Pinpoint the cell where the given text exists, returning its [X, Y] midpoint coordinate. 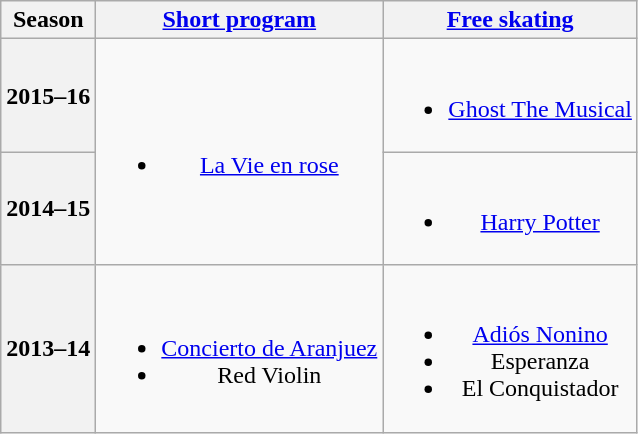
2013–14 [48, 348]
2014–15 [48, 208]
La Vie en rose [240, 152]
Free skating [510, 20]
Short program [240, 20]
Season [48, 20]
Harry Potter [510, 208]
Ghost The Musical [510, 96]
Concierto de Aranjuez Red Violin [240, 348]
Adiós Nonino Esperanza El Conquistador [510, 348]
2015–16 [48, 96]
